Determine the (X, Y) coordinate at the center of the cell enclosing the given text.  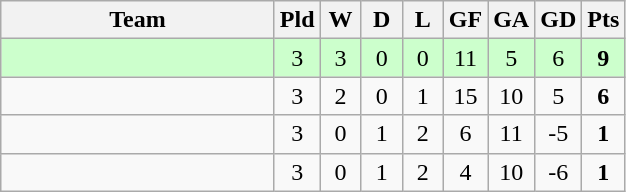
9 (604, 58)
-5 (558, 134)
L (422, 20)
-6 (558, 172)
GD (558, 20)
W (340, 20)
D (382, 20)
4 (465, 172)
15 (465, 96)
Pts (604, 20)
GF (465, 20)
Pld (297, 20)
GA (512, 20)
Team (138, 20)
